Scan for the cell matching the given text and deliver its [X, Y] coordinate at center. 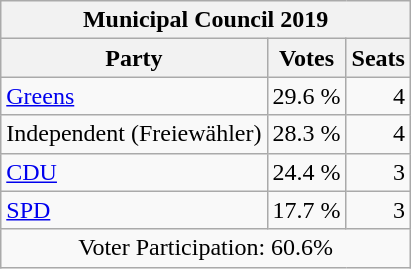
Independent (Freiewähler) [134, 134]
28.3 % [306, 134]
Votes [306, 58]
Voter Participation: 60.6% [206, 248]
Municipal Council 2019 [206, 20]
Seats [378, 58]
SPD [134, 210]
Party [134, 58]
CDU [134, 172]
29.6 % [306, 96]
Greens [134, 96]
17.7 % [306, 210]
24.4 % [306, 172]
